Capture the cell that displays the provided text and extract its [X, Y] central coordinate. 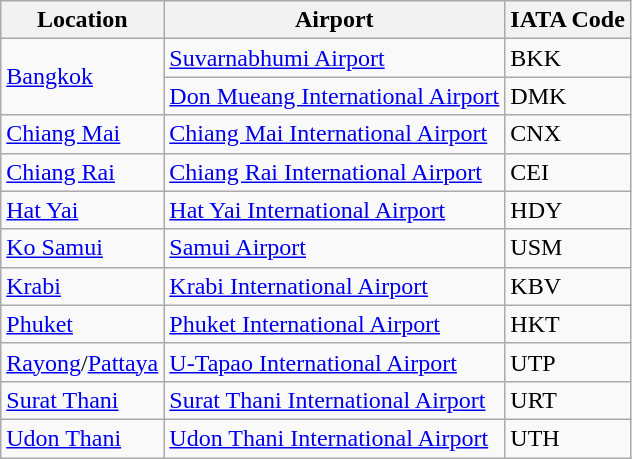
Krabi International Airport [334, 286]
Airport [334, 20]
DMK [568, 96]
Udon Thani [82, 438]
UTP [568, 362]
USM [568, 248]
Hat Yai [82, 210]
Location [82, 20]
HDY [568, 210]
Krabi [82, 286]
Don Mueang International Airport [334, 96]
HKT [568, 324]
Surat Thani International Airport [334, 400]
U-Tapao International Airport [334, 362]
Chiang Rai [82, 172]
URT [568, 400]
Hat Yai International Airport [334, 210]
Udon Thani International Airport [334, 438]
UTH [568, 438]
KBV [568, 286]
Samui Airport [334, 248]
Phuket International Airport [334, 324]
CNX [568, 134]
Surat Thani [82, 400]
Bangkok [82, 77]
Ko Samui [82, 248]
Chiang Rai International Airport [334, 172]
Chiang Mai [82, 134]
IATA Code [568, 20]
Suvarnabhumi Airport [334, 58]
Rayong/Pattaya [82, 362]
BKK [568, 58]
Chiang Mai International Airport [334, 134]
Phuket [82, 324]
CEI [568, 172]
